Scan for the cell matching the given text and deliver its (x, y) coordinate at center. 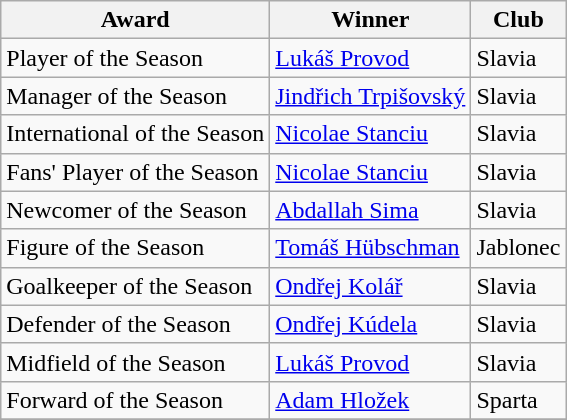
Sparta (518, 400)
Goalkeeper of the Season (136, 286)
Fans' Player of the Season (136, 172)
Midfield of the Season (136, 362)
Award (136, 20)
Adam Hložek (370, 400)
Forward of the Season (136, 400)
Tomáš Hübschman (370, 248)
International of the Season (136, 134)
Newcomer of the Season (136, 210)
Defender of the Season (136, 324)
Player of the Season (136, 58)
Club (518, 20)
Figure of the Season (136, 248)
Manager of the Season (136, 96)
Ondřej Kolář (370, 286)
Jablonec (518, 248)
Jindřich Trpišovský (370, 96)
Winner (370, 20)
Ondřej Kúdela (370, 324)
Abdallah Sima (370, 210)
